For the text-containing cell, return its midpoint in (x, y) coordinate format. 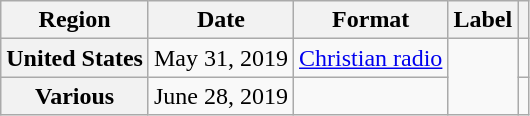
Format (371, 20)
Various (75, 96)
Christian radio (371, 58)
June 28, 2019 (220, 96)
United States (75, 58)
May 31, 2019 (220, 58)
Region (75, 20)
Label (483, 20)
Date (220, 20)
